Identify which cell holds the provided text, then report its (x, y) central coordinate. 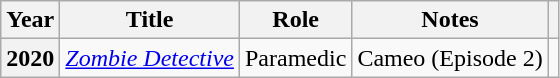
Year (30, 20)
Zombie Detective (150, 58)
2020 (30, 58)
Paramedic (295, 58)
Role (295, 20)
Title (150, 20)
Cameo (Episode 2) (450, 58)
Notes (450, 20)
